Find where the given text appears and provide that cell's center as [X, Y] coordinate. 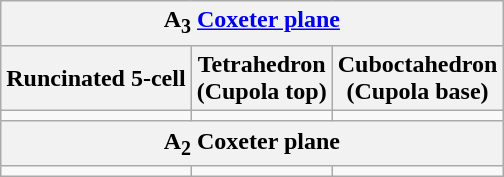
Runcinated 5-cell [96, 78]
Cuboctahedron(Cupola base) [418, 78]
Tetrahedron(Cupola top) [262, 78]
A3 Coxeter plane [252, 23]
A2 Coxeter plane [252, 143]
